Capture the cell that displays the provided text and extract its [x, y] central coordinate. 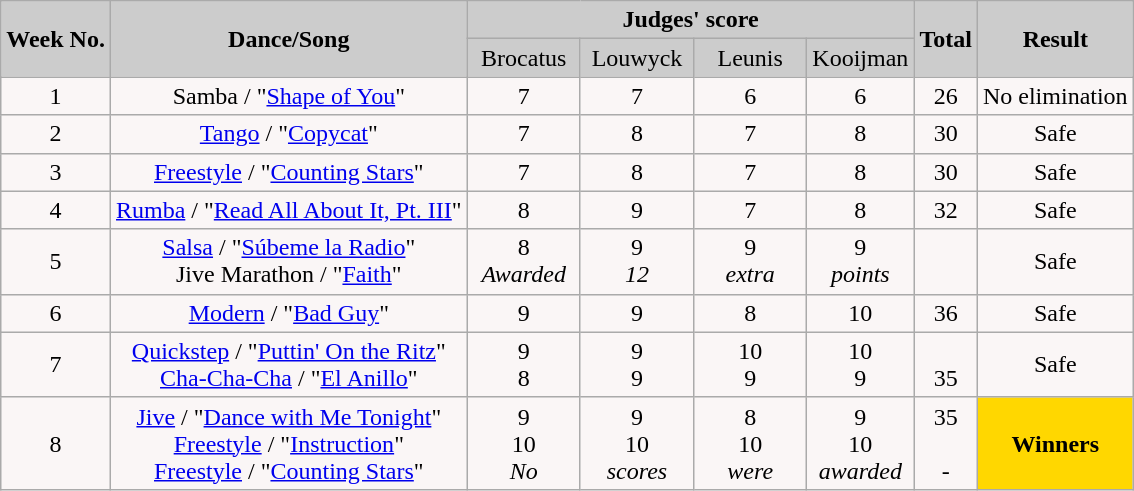
910awarded [860, 443]
35 [946, 364]
3 [56, 172]
Freestyle / "Counting Stars" [288, 172]
810were [750, 443]
Kooijman [860, 58]
Total [946, 39]
Tango / "Copycat" [288, 134]
4 [56, 210]
Week No. [56, 39]
26 [946, 96]
No elimination [1055, 96]
2 [56, 134]
Quickstep / "Puttin' On the Ritz"Cha-Cha-Cha / "El Anillo" [288, 364]
910scores [636, 443]
98 [524, 364]
Winners [1055, 443]
Brocatus [524, 58]
Louwyck [636, 58]
Leunis [750, 58]
Judges' score [690, 20]
32 [946, 210]
Rumba / "Read All About It, Pt. III" [288, 210]
Dance/Song [288, 39]
Samba / "Shape of You" [288, 96]
9points [860, 262]
912 [636, 262]
9extra [750, 262]
Modern / "Bad Guy" [288, 313]
1 [56, 96]
36 [946, 313]
99 [636, 364]
Result [1055, 39]
35- [946, 443]
8Awarded [524, 262]
910No [524, 443]
5 [56, 262]
Salsa / "Súbeme la Radio"Jive Marathon / "Faith" [288, 262]
Jive / "Dance with Me Tonight"Freestyle / "Instruction"Freestyle / "Counting Stars" [288, 443]
10 [860, 313]
